Return the [X, Y] coordinate for the center point of the cell that contains the specified text.  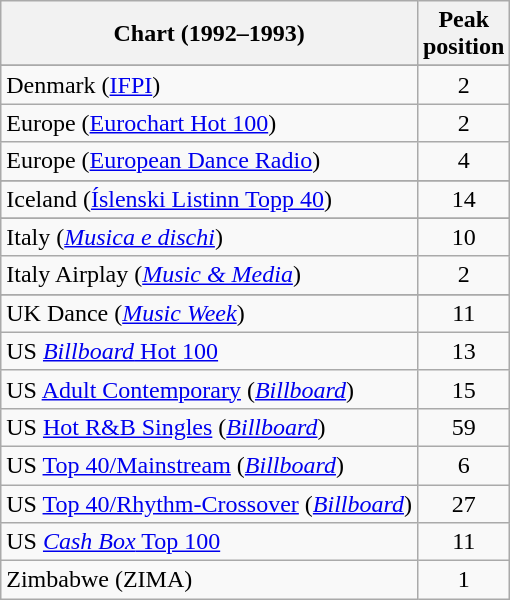
6 [463, 465]
US Cash Box Top 100 [210, 542]
Zimbabwe (ZIMA) [210, 580]
Iceland (Íslenski Listinn Topp 40) [210, 199]
Chart (1992–1993) [210, 34]
Europe (European Dance Radio) [210, 161]
14 [463, 199]
US Adult Contemporary (Billboard) [210, 389]
59 [463, 427]
4 [463, 161]
1 [463, 580]
Italy Airplay (Music & Media) [210, 275]
US Hot R&B Singles (Billboard) [210, 427]
US Top 40/Rhythm-Crossover (Billboard) [210, 503]
13 [463, 351]
10 [463, 237]
Denmark (IFPI) [210, 85]
Peakposition [463, 34]
US Top 40/Mainstream (Billboard) [210, 465]
US Billboard Hot 100 [210, 351]
15 [463, 389]
UK Dance (Music Week) [210, 313]
Europe (Eurochart Hot 100) [210, 123]
27 [463, 503]
Italy (Musica e dischi) [210, 237]
